Detect which cell encompasses the target text, then output its [x, y] center coordinate. 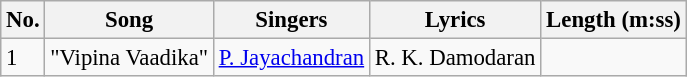
Lyrics [454, 20]
1 [23, 58]
"Vipina Vaadika" [129, 58]
Singers [291, 20]
No. [23, 20]
P. Jayachandran [291, 58]
R. K. Damodaran [454, 58]
Song [129, 20]
Length (m:ss) [614, 20]
